Search for the cell housing the specified text and yield its [x, y] center coordinate. 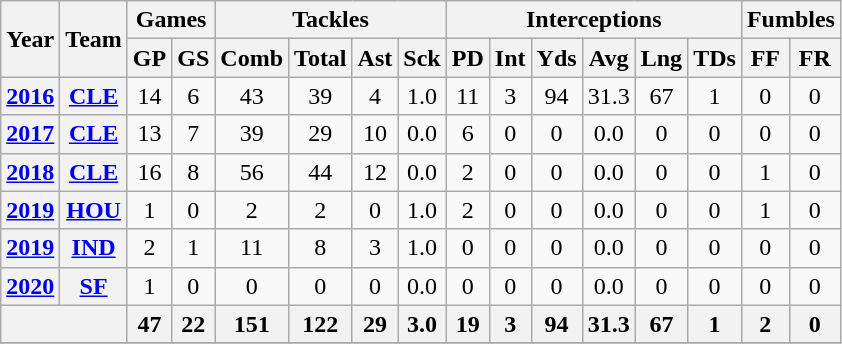
2020 [30, 286]
GS [194, 58]
GP [149, 58]
2016 [30, 96]
10 [375, 134]
SF [94, 286]
HOU [94, 210]
2018 [30, 172]
Team [94, 39]
Year [30, 39]
Avg [608, 58]
PD [468, 58]
TDs [715, 58]
Sck [422, 58]
56 [252, 172]
151 [252, 324]
22 [194, 324]
Ast [375, 58]
2017 [30, 134]
16 [149, 172]
7 [194, 134]
Lng [661, 58]
3.0 [422, 324]
Int [510, 58]
14 [149, 96]
Comb [252, 58]
13 [149, 134]
Games [170, 20]
47 [149, 324]
Total [321, 58]
44 [321, 172]
Tackles [330, 20]
Yds [556, 58]
Fumbles [790, 20]
Interceptions [594, 20]
43 [252, 96]
FF [765, 58]
122 [321, 324]
19 [468, 324]
FR [814, 58]
4 [375, 96]
IND [94, 248]
12 [375, 172]
